Detect which cell encompasses the target text, then output its (x, y) center coordinate. 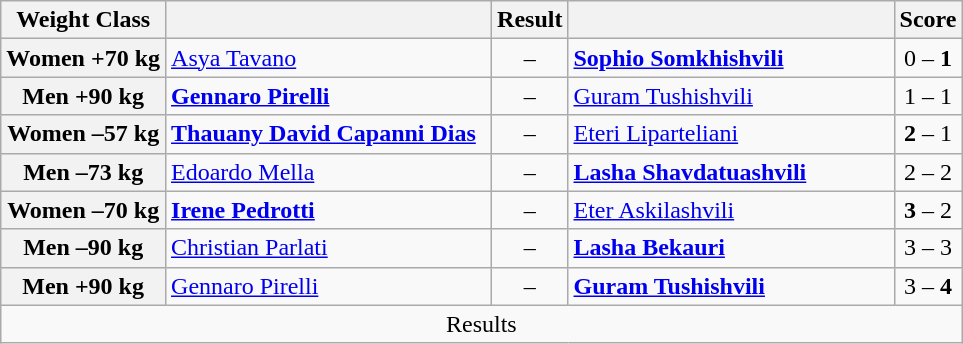
1 – 1 (928, 96)
Women –70 kg (84, 210)
3 – 4 (928, 286)
Lasha Shavdatuashvili (731, 172)
Thauany David Capanni Dias (329, 134)
Lasha Bekauri (731, 248)
Women +70 kg (84, 58)
Women –57 kg (84, 134)
Score (928, 20)
Christian Parlati (329, 248)
Men –90 kg (84, 248)
Sophio Somkhishvili (731, 58)
3 – 3 (928, 248)
Men –73 kg (84, 172)
Results (482, 324)
0 – 1 (928, 58)
3 – 2 (928, 210)
Weight Class (84, 20)
Result (530, 20)
Edoardo Mella (329, 172)
Irene Pedrotti (329, 210)
Eteri Liparteliani (731, 134)
Eter Askilashvili (731, 210)
2 – 1 (928, 134)
2 – 2 (928, 172)
Asya Tavano (329, 58)
